Pinpoint the cell where the given text exists, returning its [x, y] midpoint coordinate. 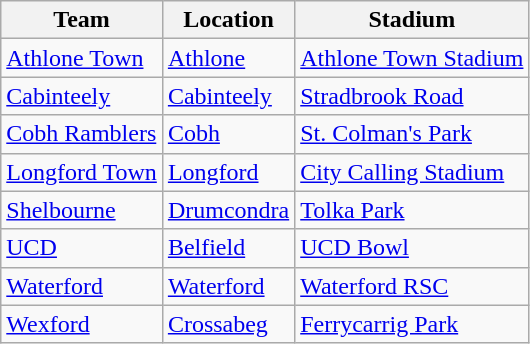
Athlone [228, 58]
Crossabeg [228, 324]
Waterford RSC [412, 286]
Cobh [228, 134]
City Calling Stadium [412, 172]
UCD [82, 248]
St. Colman's Park [412, 134]
Drumcondra [228, 210]
Shelbourne [82, 210]
Stadium [412, 20]
Location [228, 20]
Team [82, 20]
UCD Bowl [412, 248]
Athlone Town Stadium [412, 58]
Belfield [228, 248]
Longford [228, 172]
Longford Town [82, 172]
Stradbrook Road [412, 96]
Tolka Park [412, 210]
Cobh Ramblers [82, 134]
Wexford [82, 324]
Ferrycarrig Park [412, 324]
Athlone Town [82, 58]
